Output the [X, Y] coordinate of the center of the cell containing the given text.  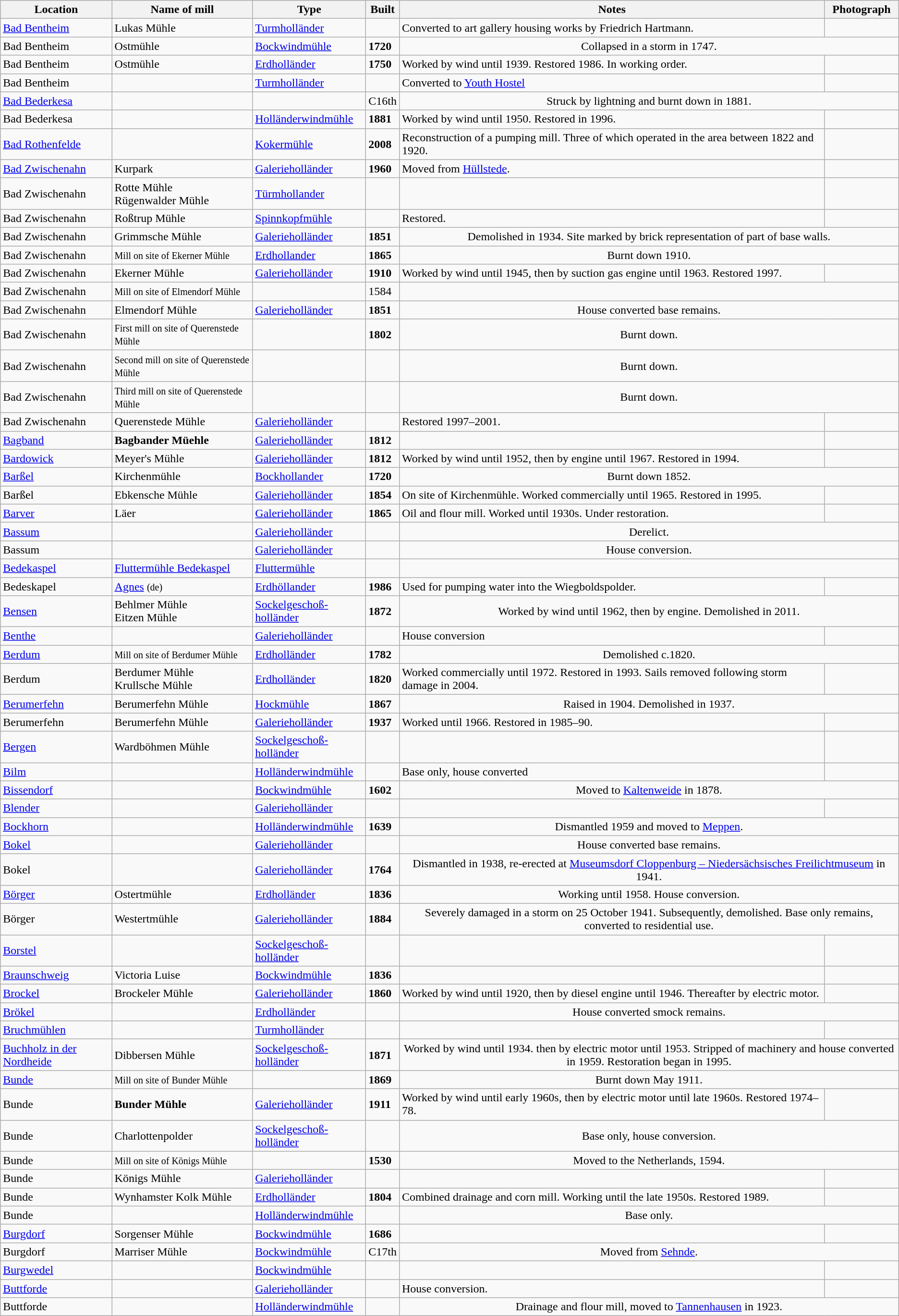
Burgwedel [56, 1270]
Bedekaspel [56, 568]
Ostertmühle [182, 894]
Third mill on site of Querenstede Mühle [182, 397]
Built [383, 10]
Querenstede Mühle [182, 422]
Elmendorf Mühle [182, 310]
1530 [383, 1160]
Blender [56, 808]
Borstel [56, 950]
1872 [383, 611]
Converted to art gallery housing works by Friedrich Hartmann. [612, 28]
1584 [383, 292]
Used for pumping water into the Wiegboldspolder. [612, 587]
1911 [383, 1104]
1854 [383, 495]
1881 [383, 119]
1871 [383, 1055]
1884 [383, 919]
Moved from Hüllstede. [612, 169]
Bunder Mühle [182, 1104]
Bardowick [56, 458]
Bergen [56, 747]
Struck by lightning and burnt down in 1881. [649, 101]
Severely damaged in a storm on 25 October 1941. Subsequently, demolished. Base only remains, converted to residential use. [649, 919]
1802 [383, 334]
Königs Mühle [182, 1179]
Dismantled 1959 and moved to Meppen. [649, 826]
Worked by wind until 1934. then by electric motor until 1953. Stripped of machinery and house converted in 1959. Restoration began in 1995. [649, 1055]
Photograph [862, 10]
Victoria Luise [182, 975]
1764 [383, 870]
Type [309, 10]
Base only. [649, 1215]
Fluttermühle [309, 568]
Bruchmühlen [56, 1030]
Worked by wind until 1952, then by engine until 1967. Restored in 1994. [612, 458]
1960 [383, 169]
Roßtrup Mühle [182, 218]
Bensen [56, 611]
Brockeler Mühle [182, 994]
Bagbander Müehle [182, 440]
1820 [383, 679]
C16th [383, 101]
1782 [383, 654]
Restored. [612, 218]
Fluttermühle Bedekaspel [182, 568]
Rotte MühleRügenwalder Mühle [182, 193]
Worked by wind until 1945, then by suction gas engine until 1963. Restored 1997. [612, 273]
Moved to Kaltenweide in 1878. [649, 790]
1750 [383, 64]
Location [56, 10]
Worked by wind until 1962, then by engine. Demolished in 2011. [649, 611]
1860 [383, 994]
Marriser Mühle [182, 1252]
Raised in 1904. Demolished in 1937. [649, 704]
2008 [383, 144]
Hockmühle [309, 704]
Bockhorn [56, 826]
Dibbersen Mühle [182, 1055]
1686 [383, 1233]
Burnt down 1852. [649, 477]
Converted to Youth Hostel [612, 83]
1986 [383, 587]
Erdhöllander [309, 587]
Burnt down 1910. [649, 255]
Brökel [56, 1012]
1867 [383, 704]
Kokermühle [309, 144]
Derelict. [649, 531]
Oil and flour mill. Worked until 1930s. Under restoration. [612, 513]
Mill on site of Königs Mühle [182, 1160]
Grimmsche Mühle [182, 236]
Notes [612, 10]
Demolished in 1934. Site marked by brick representation of part of base walls. [649, 236]
Wynhamster Kolk Mühle [182, 1197]
Charlottenpolder [182, 1136]
Läer [182, 513]
Reconstruction of a pumping mill. Three of which operated in the area between 1822 and 1920. [612, 144]
1639 [383, 826]
Moved to the Netherlands, 1594. [649, 1160]
Bilm [56, 772]
Worked by wind until early 1960s, then by electric motor until late 1960s. Restored 1974–78. [612, 1104]
Buchholz in der Nordheide [56, 1055]
Worked until 1966. Restored in 1985–90. [612, 722]
Lukas Mühle [182, 28]
Agnes (de) [182, 587]
Dismantled in 1938, re-erected at Museumsdorf Cloppenburg – Niedersächsisches Freilichtmuseum in 1941. [649, 870]
1910 [383, 273]
Moved from Sehnde. [649, 1252]
Bad Rothenfelde [56, 144]
On site of Kirchenmühle. Worked commercially until 1965. Restored in 1995. [612, 495]
Restored 1997–2001. [612, 422]
Bockhollander [309, 477]
First mill on site of Querenstede Mühle [182, 334]
Worked by wind until 1920, then by diesel engine until 1946. Thereafter by electric motor. [612, 994]
Demolished c.1820. [649, 654]
Mill on site of Berdumer Mühle [182, 654]
Name of mill [182, 10]
Ebkensche Mühle [182, 495]
Barver [56, 513]
Mill on site of Ekerner Mühle [182, 255]
Worked by wind until 1950. Restored in 1996. [612, 119]
Kurpark [182, 169]
Collapsed in a storm in 1747. [649, 46]
Spinnkopfmühle [309, 218]
Wardböhmen Mühle [182, 747]
Benthe [56, 636]
House conversion [612, 636]
Kirchenmühle [182, 477]
Erdhollander [309, 255]
Bedeskapel [56, 587]
Bagband [56, 440]
Working until 1958. House conversion. [649, 894]
Second mill on site of Querenstede Mühle [182, 366]
Meyer's Mühle [182, 458]
1602 [383, 790]
1937 [383, 722]
Base only, house converted [612, 772]
1869 [383, 1080]
Worked by wind until 1939. Restored 1986. In working order. [612, 64]
Mill on site of Elmendorf Mühle [182, 292]
House converted smock remains. [649, 1012]
Brockel [56, 994]
Burnt down May 1911. [649, 1080]
Ekerner Mühle [182, 273]
Braunschweig [56, 975]
C17th [383, 1252]
Bissendorf [56, 790]
Drainage and flour mill, moved to Tannenhausen in 1923. [649, 1307]
Behlmer MühleEitzen Mühle [182, 611]
Westertmühle [182, 919]
Combined drainage and corn mill. Working until the late 1950s. Restored 1989. [612, 1197]
Berdumer MühleKrullsche Mühle [182, 679]
1804 [383, 1197]
Mill on site of Bunder Mühle [182, 1080]
Base only, house conversion. [649, 1136]
Worked commercially until 1972. Restored in 1993. Sails removed following storm damage in 2004. [612, 679]
Türmhollander [309, 193]
Sorgenser Mühle [182, 1233]
